For the text-containing cell, return its midpoint in [X, Y] coordinate format. 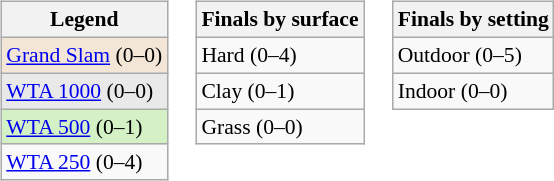
Clay (0–1) [280, 91]
Grass (0–0) [280, 127]
WTA 500 (0–1) [84, 127]
Indoor (0–0) [474, 91]
Finals by setting [474, 20]
WTA 250 (0–4) [84, 162]
Outdoor (0–5) [474, 55]
WTA 1000 (0–0) [84, 91]
Legend [84, 20]
Grand Slam (0–0) [84, 55]
Finals by surface [280, 20]
Hard (0–4) [280, 55]
